Determine the [x, y] coordinate at the center of the cell enclosing the given text.  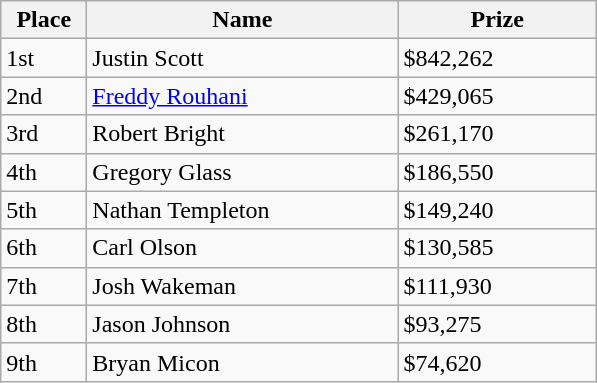
Freddy Rouhani [242, 96]
3rd [44, 134]
$74,620 [498, 362]
Carl Olson [242, 248]
8th [44, 324]
1st [44, 58]
$93,275 [498, 324]
Gregory Glass [242, 172]
Name [242, 20]
6th [44, 248]
9th [44, 362]
Jason Johnson [242, 324]
$130,585 [498, 248]
Justin Scott [242, 58]
$842,262 [498, 58]
5th [44, 210]
7th [44, 286]
$111,930 [498, 286]
Prize [498, 20]
Robert Bright [242, 134]
$261,170 [498, 134]
Bryan Micon [242, 362]
2nd [44, 96]
Josh Wakeman [242, 286]
$149,240 [498, 210]
$429,065 [498, 96]
Nathan Templeton [242, 210]
$186,550 [498, 172]
Place [44, 20]
4th [44, 172]
